Identify which cell holds the provided text, then report its (x, y) central coordinate. 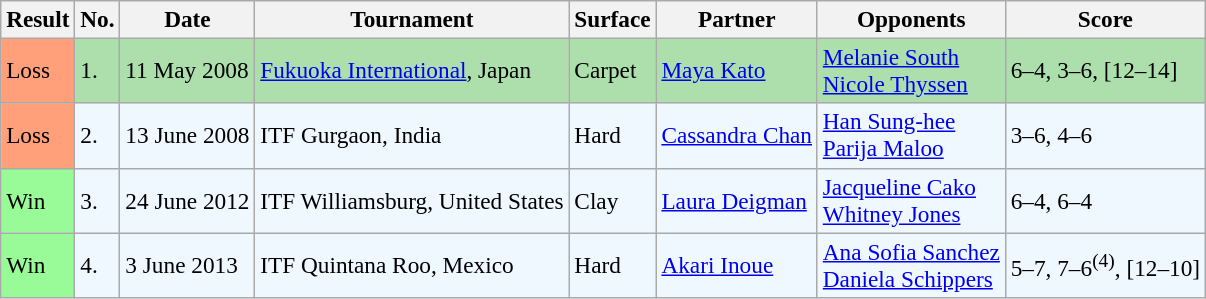
5–7, 7–6(4), [12–10] (1105, 264)
Fukuoka International, Japan (412, 70)
Jacqueline Cako Whitney Jones (911, 200)
24 June 2012 (188, 200)
13 June 2008 (188, 136)
Ana Sofia Sanchez Daniela Schippers (911, 264)
Opponents (911, 19)
11 May 2008 (188, 70)
Han Sung-hee Parija Maloo (911, 136)
Carpet (612, 70)
Melanie South Nicole Thyssen (911, 70)
4. (98, 264)
Akari Inoue (736, 264)
ITF Gurgaon, India (412, 136)
6–4, 6–4 (1105, 200)
Date (188, 19)
ITF Williamsburg, United States (412, 200)
6–4, 3–6, [12–14] (1105, 70)
3. (98, 200)
Partner (736, 19)
Laura Deigman (736, 200)
3–6, 4–6 (1105, 136)
Tournament (412, 19)
Maya Kato (736, 70)
No. (98, 19)
ITF Quintana Roo, Mexico (412, 264)
Score (1105, 19)
Result (38, 19)
1. (98, 70)
3 June 2013 (188, 264)
Cassandra Chan (736, 136)
2. (98, 136)
Surface (612, 19)
Clay (612, 200)
